Search for the cell housing the specified text and yield its (X, Y) center coordinate. 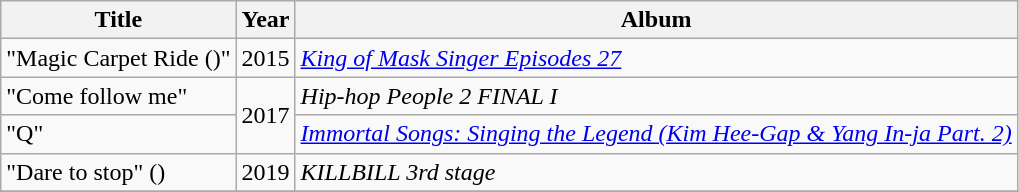
Album (656, 20)
Title (118, 20)
Year (266, 20)
King of Mask Singer Episodes 27 (656, 58)
2017 (266, 115)
Immortal Songs: Singing the Legend (Kim Hee-Gap & Yang In-ja Part. 2) (656, 134)
Hip-hop People 2 FINAL I (656, 96)
2019 (266, 172)
"Dare to stop" () (118, 172)
2015 (266, 58)
"Come follow me" (118, 96)
KILLBILL 3rd stage (656, 172)
"Q" (118, 134)
"Magic Carpet Ride ()" (118, 58)
